Find where the given text appears and provide that cell's center as [X, Y] coordinate. 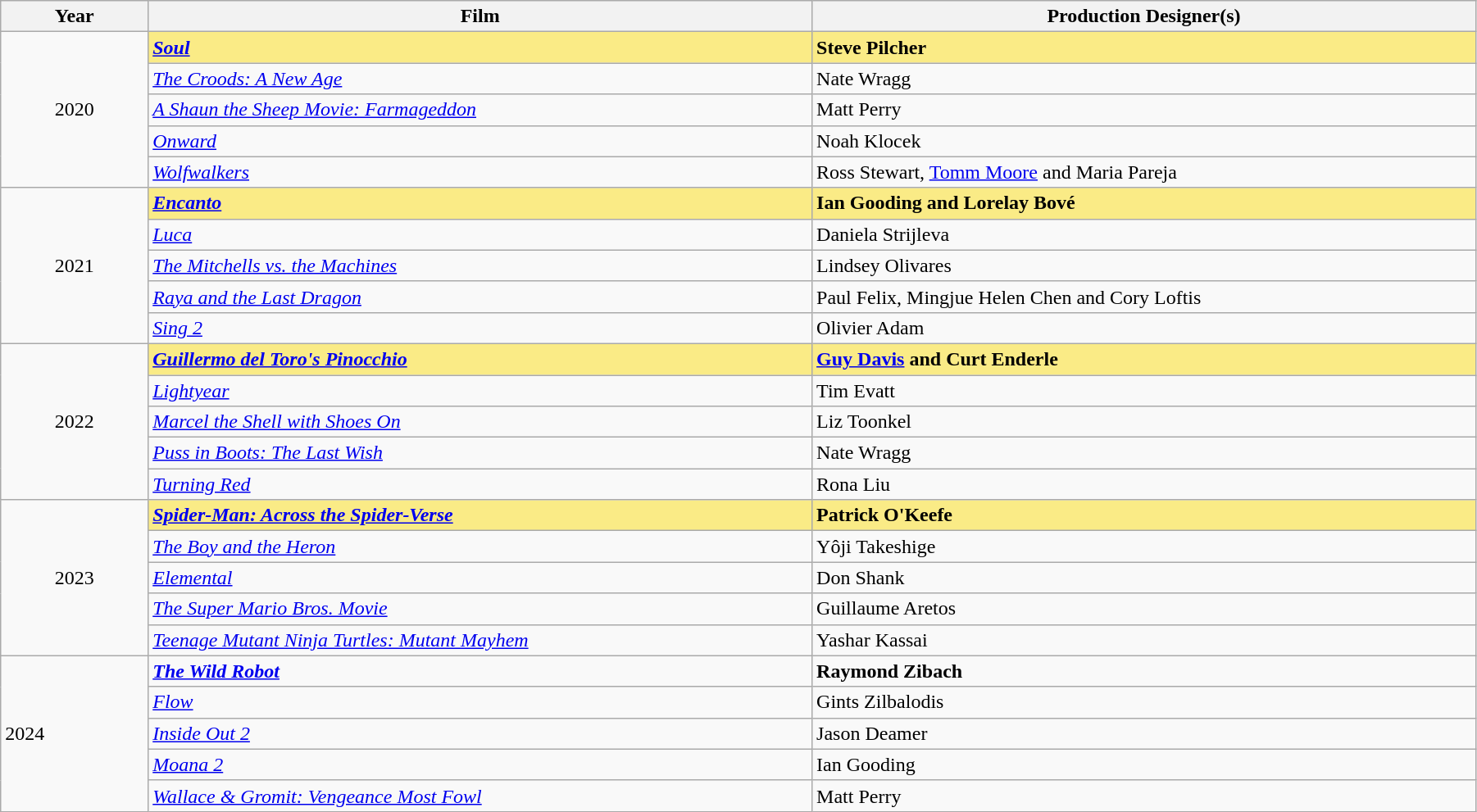
Jason Deamer [1144, 733]
Gints Zilbalodis [1144, 702]
2022 [75, 421]
A Shaun the Sheep Movie: Farmageddon [480, 110]
Lightyear [480, 391]
Daniela Strijleva [1144, 234]
Inside Out 2 [480, 733]
2024 [75, 733]
The Boy and the Heron [480, 547]
Ian Gooding [1144, 764]
Moana 2 [480, 764]
The Croods: A New Age [480, 79]
Raya and the Last Dragon [480, 297]
Onward [480, 141]
Yashar Kassai [1144, 640]
Wolfwalkers [480, 172]
Film [480, 16]
Turning Red [480, 484]
Soul [480, 48]
Puss in Boots: The Last Wish [480, 453]
Flow [480, 702]
Wallace & Gromit: Vengeance Most Fowl [480, 796]
The Super Mario Bros. Movie [480, 609]
Encanto [480, 203]
Production Designer(s) [1144, 16]
Steve Pilcher [1144, 48]
Yôji Takeshige [1144, 547]
Teenage Mutant Ninja Turtles: Mutant Mayhem [480, 640]
Tim Evatt [1144, 391]
Luca [480, 234]
The Mitchells vs. the Machines [480, 265]
Noah Klocek [1144, 141]
Guillaume Aretos [1144, 609]
Lindsey Olivares [1144, 265]
Elemental [480, 578]
2020 [75, 110]
2021 [75, 265]
Don Shank [1144, 578]
2023 [75, 578]
Olivier Adam [1144, 328]
Sing 2 [480, 328]
Guillermo del Toro's Pinocchio [480, 359]
Raymond Zibach [1144, 671]
Spider-Man: Across the Spider-Verse [480, 515]
The Wild Robot [480, 671]
Ross Stewart, Tomm Moore and Maria Pareja [1144, 172]
Year [75, 16]
Liz Toonkel [1144, 422]
Ian Gooding and Lorelay Bové [1144, 203]
Patrick O'Keefe [1144, 515]
Rona Liu [1144, 484]
Guy Davis and Curt Enderle [1144, 359]
Marcel the Shell with Shoes On [480, 422]
Paul Felix, Mingjue Helen Chen and Cory Loftis [1144, 297]
